Scan for the cell matching the given text and deliver its [X, Y] coordinate at center. 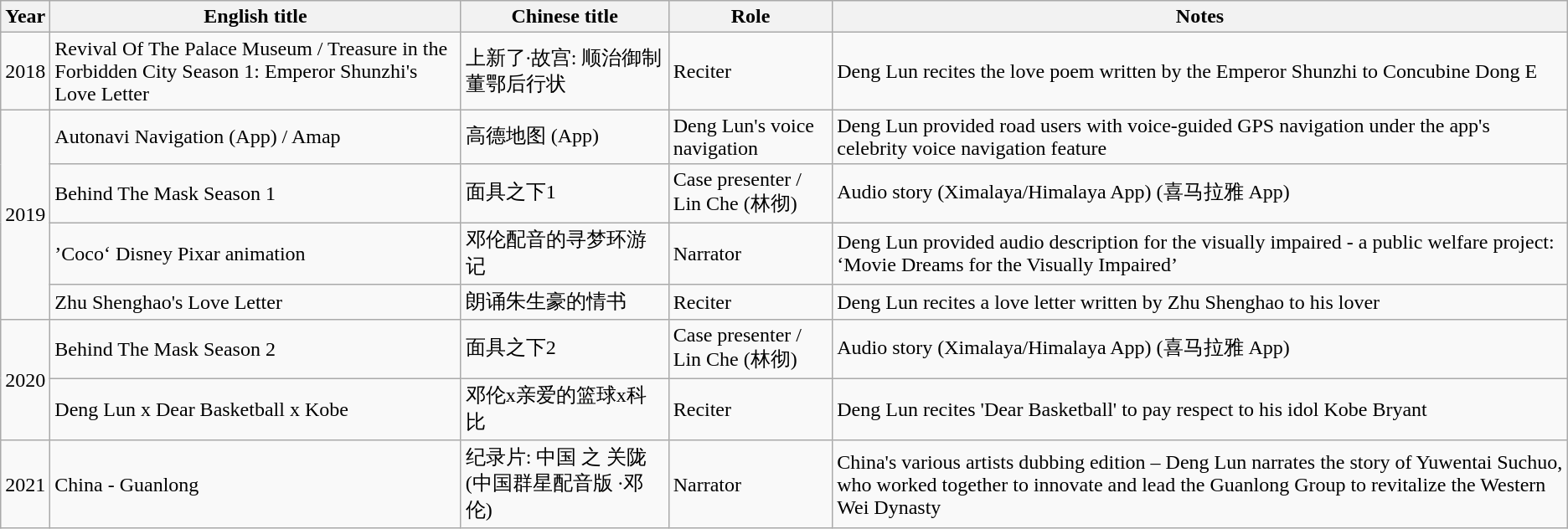
2018 [25, 71]
Revival Of The Palace Museum / Treasure in the Forbidden City Season 1: Emperor Shunzhi's Love Letter [255, 71]
邓伦x亲爱的篮球x科比 [565, 409]
高德地图 (App) [565, 137]
English title [255, 17]
Notes [1200, 17]
面具之下1 [565, 193]
Zhu Shenghao's Love Letter [255, 303]
2021 [25, 485]
纪录片: 中国 之 关陇 (中国群星配音版 ·邓伦) [565, 485]
Autonavi Navigation (App) / Amap [255, 137]
Deng Lun's voice navigation [750, 137]
面具之下2 [565, 349]
Behind The Mask Season 1 [255, 193]
China - Guanlong [255, 485]
Deng Lun provided road users with voice-guided GPS navigation under the app's celebrity voice navigation feature [1200, 137]
Deng Lun recites a love letter written by Zhu Shenghao to his lover [1200, 303]
Chinese title [565, 17]
2020 [25, 380]
2019 [25, 214]
’Coco‘ Disney Pixar animation [255, 254]
邓伦配音的寻梦环游记 [565, 254]
朗诵朱生豪的情书 [565, 303]
Year [25, 17]
Deng Lun recites the love poem written by the Emperor Shunzhi to Concubine Dong E [1200, 71]
Deng Lun recites 'Dear Basketball' to pay respect to his idol Kobe Bryant [1200, 409]
Role [750, 17]
Deng Lun x Dear Basketball x Kobe [255, 409]
上新了·故宫: 顺治御制董鄂后行状 [565, 71]
Behind The Mask Season 2 [255, 349]
Deng Lun provided audio description for the visually impaired - a public welfare project: ‘Movie Dreams for the Visually Impaired’ [1200, 254]
